For the text-containing cell, return its midpoint in (X, Y) coordinate format. 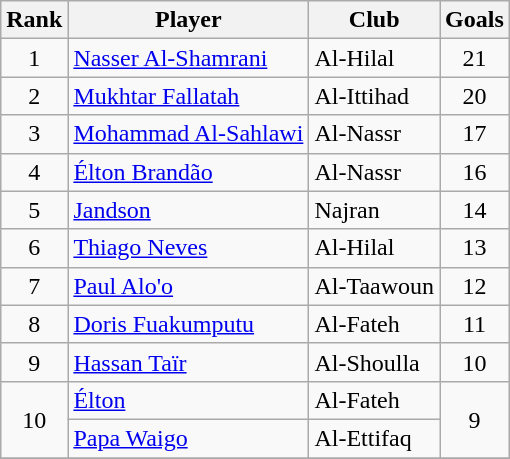
Player (188, 20)
7 (34, 286)
Club (374, 20)
Élton Brandão (188, 172)
Paul Alo'o (188, 286)
20 (475, 96)
2 (34, 96)
Thiago Neves (188, 248)
Al-Shoulla (374, 362)
17 (475, 134)
16 (475, 172)
Al-Ettifaq (374, 438)
3 (34, 134)
4 (34, 172)
Rank (34, 20)
5 (34, 210)
Élton (188, 400)
21 (475, 58)
Papa Waigo (188, 438)
13 (475, 248)
Nasser Al-Shamrani (188, 58)
Jandson (188, 210)
11 (475, 324)
14 (475, 210)
Al-Ittihad (374, 96)
Hassan Taïr (188, 362)
12 (475, 286)
Najran (374, 210)
6 (34, 248)
Mukhtar Fallatah (188, 96)
Mohammad Al-Sahlawi (188, 134)
Doris Fuakumputu (188, 324)
Goals (475, 20)
1 (34, 58)
Al-Taawoun (374, 286)
8 (34, 324)
